Return the (x, y) coordinate for the center point of the cell that contains the specified text.  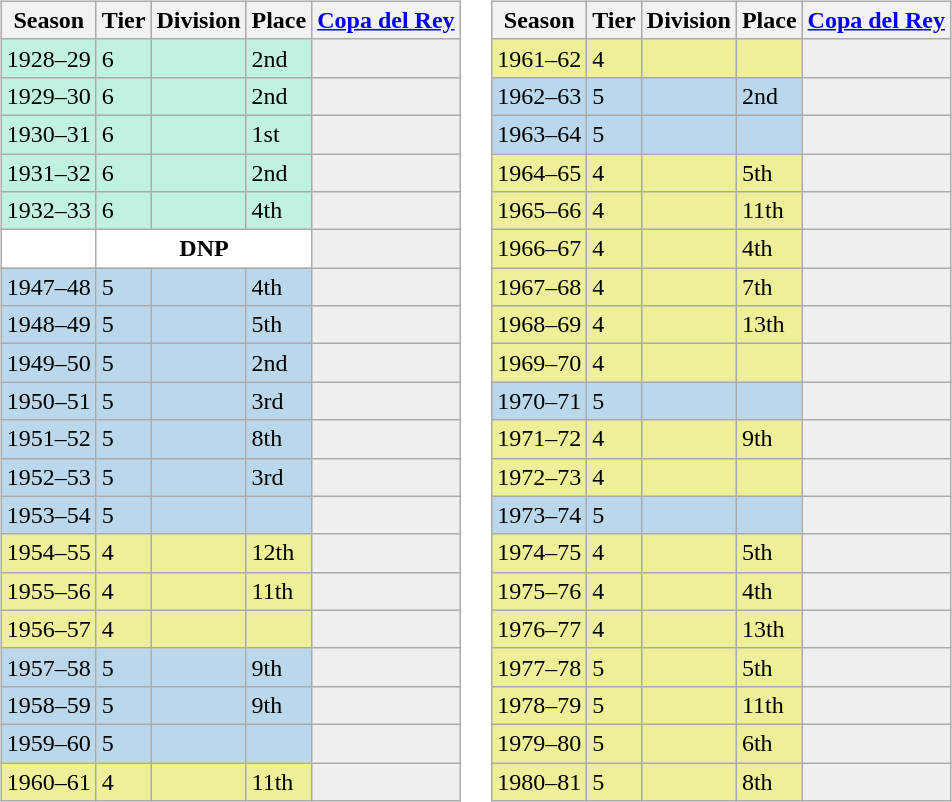
1930–31 (48, 134)
1971–72 (540, 439)
1931–32 (48, 173)
1969–70 (540, 363)
1976–77 (540, 629)
7th (769, 287)
1972–73 (540, 477)
1966–67 (540, 249)
1958–59 (48, 705)
1962–63 (540, 96)
1932–33 (48, 211)
1979–80 (540, 743)
1978–79 (540, 705)
1980–81 (540, 781)
1954–55 (48, 553)
1st (279, 134)
1967–68 (540, 287)
1977–78 (540, 667)
1949–50 (48, 363)
1968–69 (540, 325)
1975–76 (540, 591)
1961–62 (540, 58)
1928–29 (48, 58)
1959–60 (48, 743)
1948–49 (48, 325)
1973–74 (540, 515)
12th (279, 553)
1970–71 (540, 401)
1960–61 (48, 781)
1951–52 (48, 439)
1957–58 (48, 667)
DNP (204, 249)
1950–51 (48, 401)
1952–53 (48, 477)
1964–65 (540, 173)
6th (769, 743)
1929–30 (48, 96)
1947–48 (48, 287)
1965–66 (540, 211)
1953–54 (48, 515)
1974–75 (540, 553)
1955–56 (48, 591)
1963–64 (540, 134)
1956–57 (48, 629)
